Determine the (X, Y) coordinate at the center of the cell enclosing the given text.  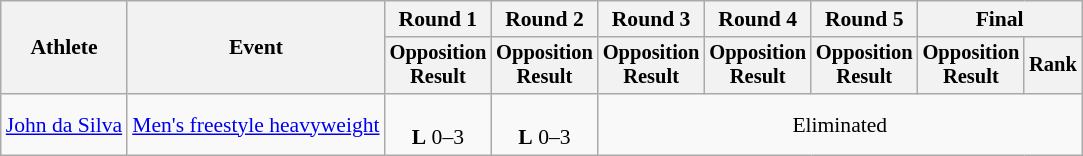
Eliminated (840, 124)
Round 1 (438, 19)
Men's freestyle heavyweight (256, 124)
Rank (1053, 66)
Final (1000, 19)
Round 2 (544, 19)
Round 5 (864, 19)
Round 4 (758, 19)
Athlete (64, 48)
Event (256, 48)
Round 3 (652, 19)
John da Silva (64, 124)
